Scan for the cell matching the given text and deliver its (X, Y) coordinate at center. 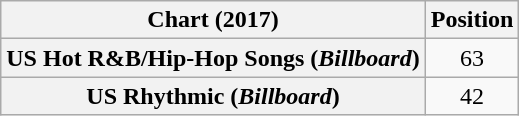
42 (472, 96)
US Rhythmic (Billboard) (213, 96)
Position (472, 20)
Chart (2017) (213, 20)
63 (472, 58)
US Hot R&B/Hip-Hop Songs (Billboard) (213, 58)
